For the text-containing cell, return its midpoint in (x, y) coordinate format. 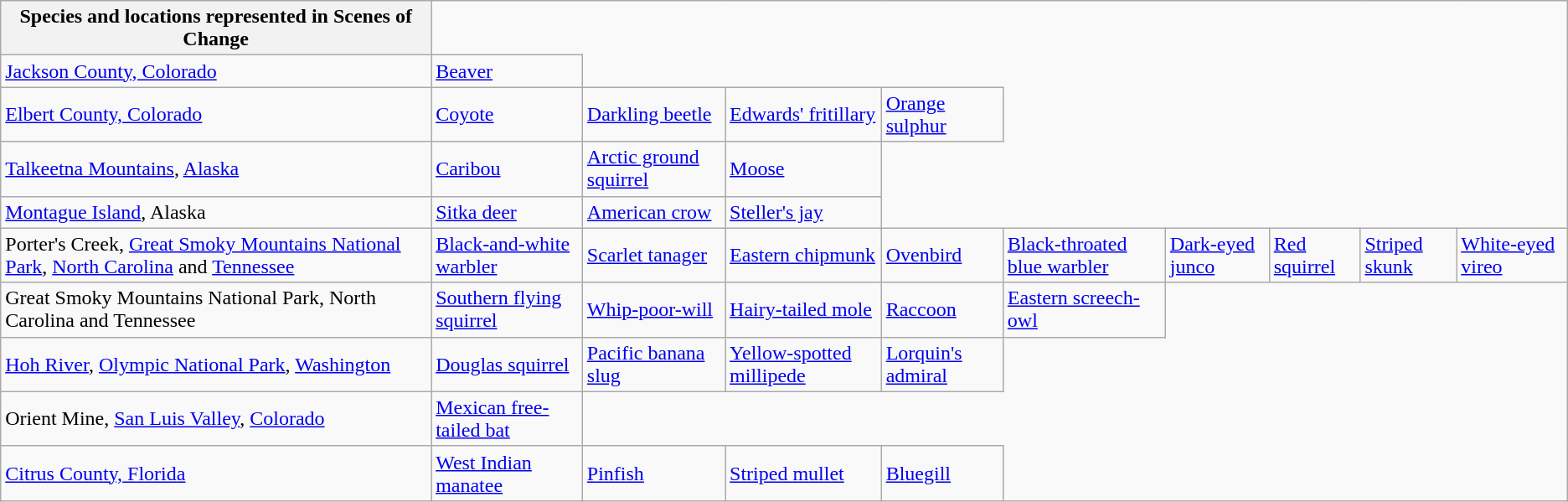
Eastern chipmunk (804, 255)
West Indian manatee (508, 473)
Striped mullet (804, 473)
Edwards' fritillary (804, 114)
Mexican free-tailed bat (508, 419)
Lorquin's admiral (941, 364)
Ovenbird (941, 255)
Scarlet tanager (653, 255)
Black-and-white warbler (508, 255)
Dark-eyed junco (1217, 255)
Steller's jay (804, 212)
Great Smoky Mountains National Park, North Carolina and Tennessee (216, 310)
Black-throated blue warbler (1084, 255)
White-eyed vireo (1513, 255)
Pinfish (653, 473)
Citrus County, Florida (216, 473)
Orient Mine, San Luis Valley, Colorado (216, 419)
Pacific banana slug (653, 364)
Montague Island, Alaska (216, 212)
Bluegill (941, 473)
Hoh River, Olympic National Park, Washington (216, 364)
Species and locations represented in Scenes of Change (216, 28)
Coyote (508, 114)
American crow (653, 212)
Striped skunk (1409, 255)
Red squirrel (1315, 255)
Porter's Creek, Great Smoky Mountains National Park, North Carolina and Tennessee (216, 255)
Beaver (508, 71)
Douglas squirrel (508, 364)
Orange sulphur (941, 114)
Eastern screech-owl (1084, 310)
Raccoon (941, 310)
Whip-poor-will (653, 310)
Hairy-tailed mole (804, 310)
Darkling beetle (653, 114)
Yellow-spotted millipede (804, 364)
Arctic ground squirrel (653, 169)
Southern flying squirrel (508, 310)
Sitka deer (508, 212)
Talkeetna Mountains, Alaska (216, 169)
Caribou (508, 169)
Elbert County, Colorado (216, 114)
Moose (804, 169)
Jackson County, Colorado (216, 71)
